Find where the given text appears and provide that cell's center as [X, Y] coordinate. 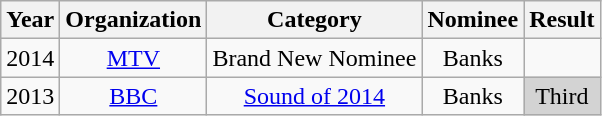
2013 [30, 96]
Sound of 2014 [314, 96]
BBC [134, 96]
Nominee [473, 20]
Year [30, 20]
Brand New Nominee [314, 58]
Organization [134, 20]
Category [314, 20]
MTV [134, 58]
Third [562, 96]
2014 [30, 58]
Result [562, 20]
